Pinpoint the cell where the given text exists, returning its [X, Y] midpoint coordinate. 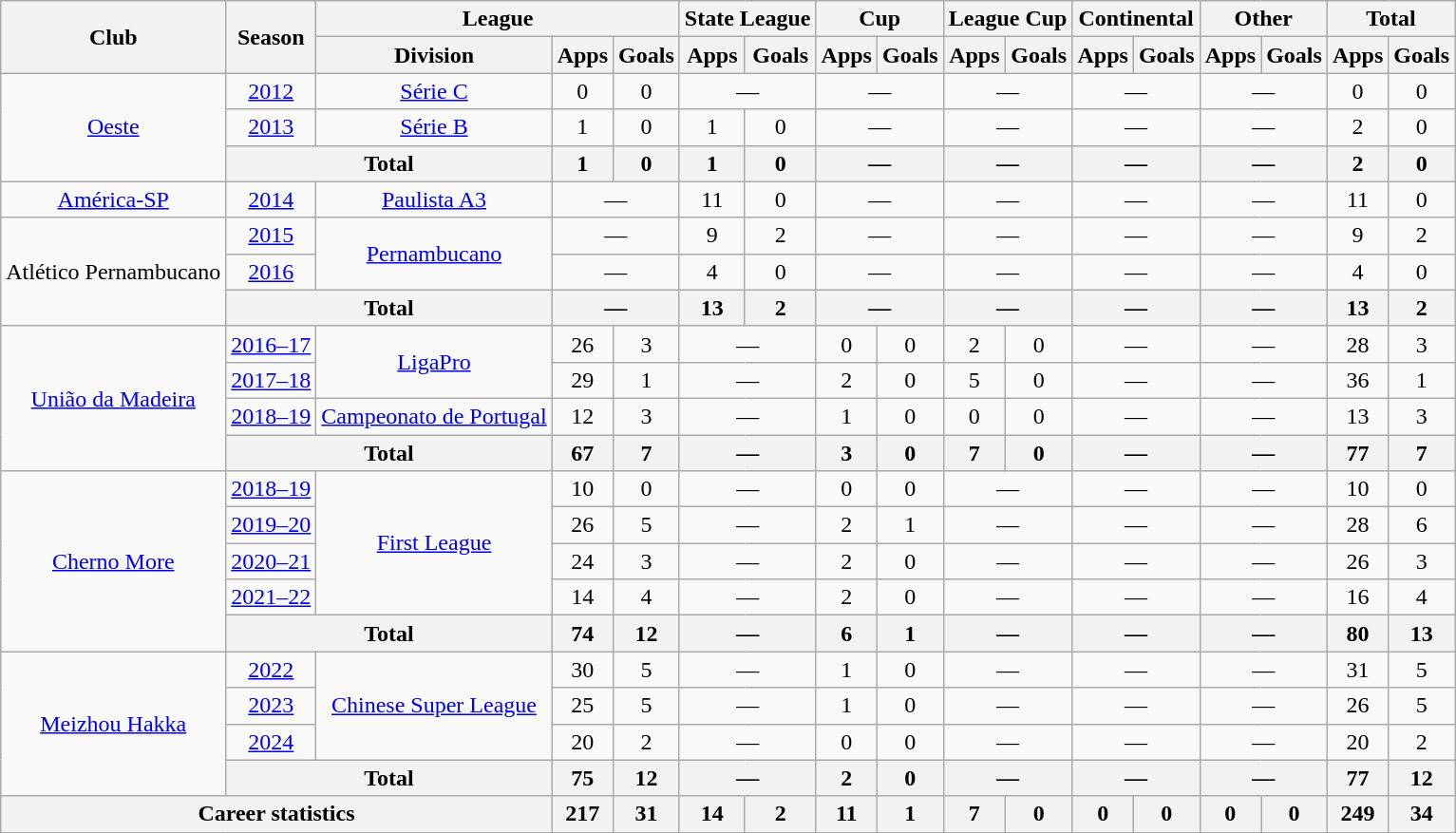
29 [582, 380]
36 [1357, 380]
2020–21 [272, 561]
União da Madeira [114, 398]
Cherno More [114, 561]
Other [1263, 19]
Atlético Pernambucano [114, 272]
Série B [434, 127]
249 [1357, 814]
Paulista A3 [434, 199]
2016 [272, 272]
Division [434, 55]
2013 [272, 127]
2024 [272, 742]
Continental [1136, 19]
Pernambucano [434, 254]
34 [1422, 814]
Meizhou Hakka [114, 724]
2014 [272, 199]
2012 [272, 91]
LigaPro [434, 362]
2021–22 [272, 597]
24 [582, 561]
74 [582, 634]
75 [582, 778]
Cup [879, 19]
Club [114, 37]
Oeste [114, 127]
Career statistics [276, 814]
2023 [272, 706]
América-SP [114, 199]
Série C [434, 91]
67 [582, 453]
League Cup [1008, 19]
Campeonato de Portugal [434, 416]
First League [434, 543]
30 [582, 670]
State League [747, 19]
80 [1357, 634]
Chinese Super League [434, 706]
2022 [272, 670]
2015 [272, 236]
2017–18 [272, 380]
League [498, 19]
16 [1357, 597]
25 [582, 706]
217 [582, 814]
2019–20 [272, 525]
Season [272, 37]
2016–17 [272, 344]
